Locate the cell with the specified text and output its (x, y) center coordinate. 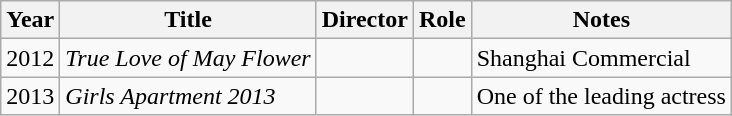
Notes (601, 20)
Girls Apartment 2013 (188, 96)
Shanghai Commercial (601, 58)
One of the leading actress (601, 96)
True Love of May Flower (188, 58)
Year (30, 20)
Title (188, 20)
2012 (30, 58)
Director (364, 20)
2013 (30, 96)
Role (442, 20)
